Locate the cell with the specified text and output its (x, y) center coordinate. 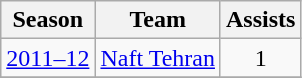
1 (260, 58)
2011–12 (48, 58)
Naft Tehran (158, 58)
Assists (260, 20)
Season (48, 20)
Team (158, 20)
